From the cell containing the given text, extract its center point as (X, Y) coordinate. 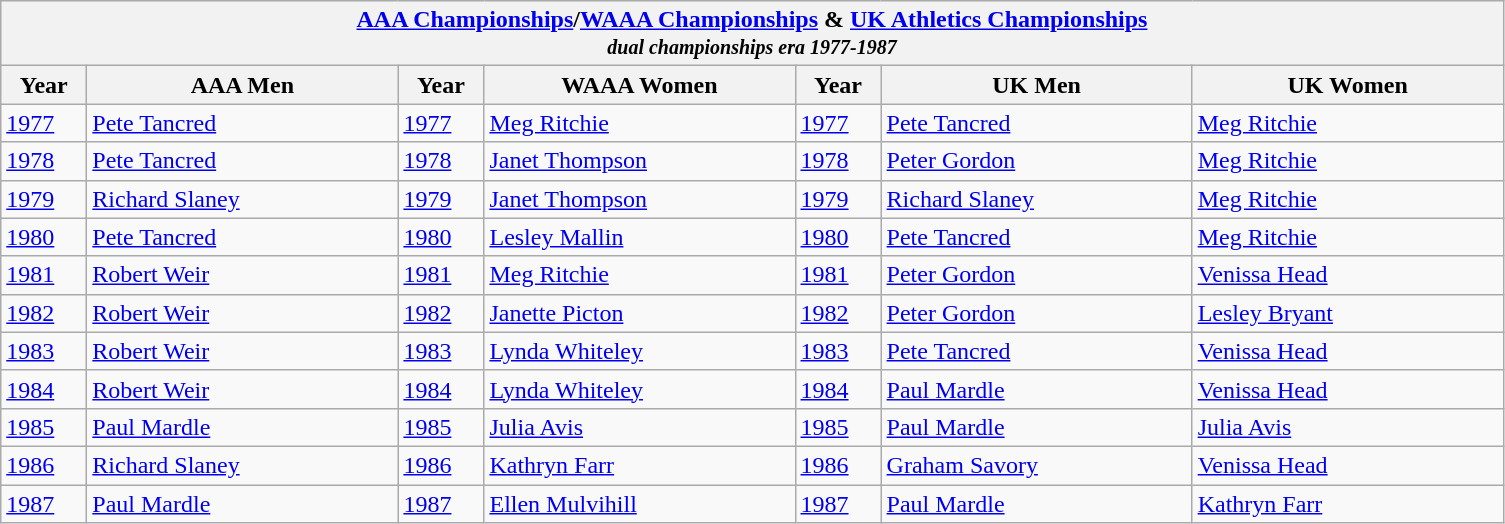
UK Women (1348, 85)
Lesley Mallin (640, 237)
Janette Picton (640, 313)
AAA Men (242, 85)
Lesley Bryant (1348, 313)
AAA Championships/WAAA Championships & UK Athletics Championshipsdual championships era 1977-1987 (752, 34)
UK Men (1036, 85)
Graham Savory (1036, 465)
WAAA Women (640, 85)
Ellen Mulvihill (640, 503)
